Scan for the cell matching the given text and deliver its (x, y) coordinate at center. 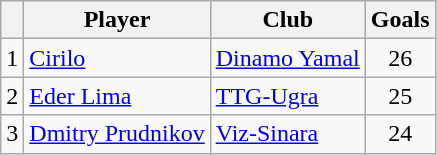
Viz-Sinara (288, 134)
Cirilo (117, 58)
Eder Lima (117, 96)
Player (117, 20)
2 (12, 96)
Dinamo Yamal (288, 58)
Club (288, 20)
24 (400, 134)
26 (400, 58)
25 (400, 96)
Goals (400, 20)
3 (12, 134)
ТTG-Ugra (288, 96)
Dmitry Prudnikov (117, 134)
1 (12, 58)
